Detect which cell encompasses the target text, then output its [x, y] center coordinate. 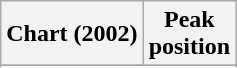
Peak position [189, 34]
Chart (2002) [72, 34]
